From the cell containing the given text, extract its center point as (x, y) coordinate. 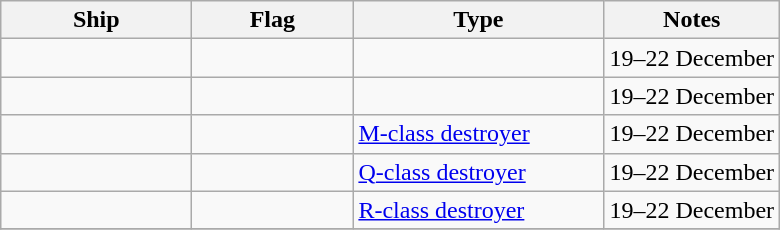
R-class destroyer (478, 210)
Ship (96, 20)
Notes (692, 20)
Q-class destroyer (478, 172)
Type (478, 20)
Flag (272, 20)
M-class destroyer (478, 134)
